Find where the given text appears and provide that cell's center as [x, y] coordinate. 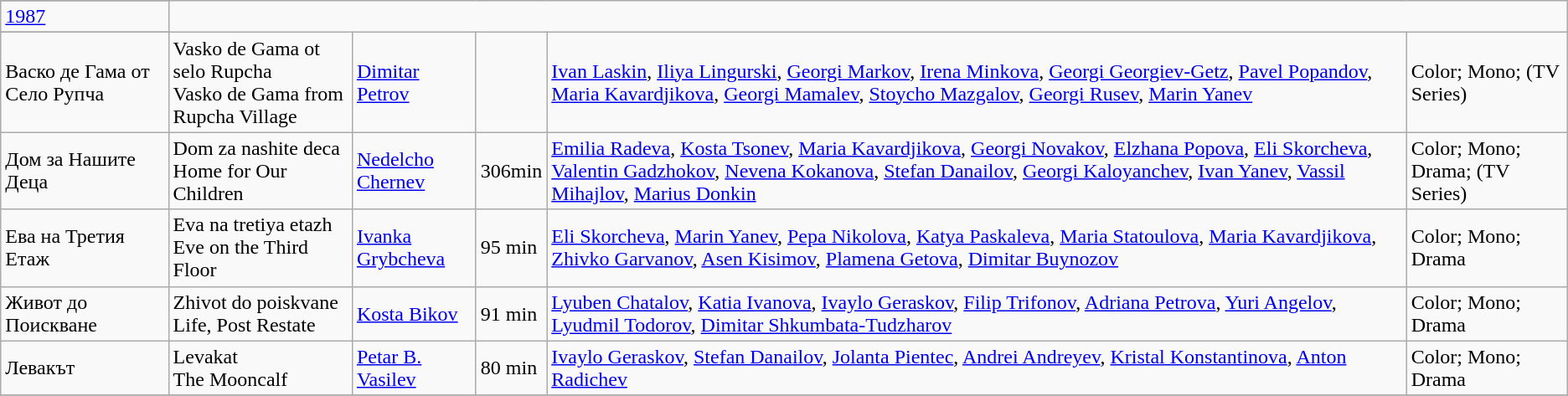
Ivanka Grybcheva [414, 248]
1987 [85, 17]
Dom za nashite decaHome for Our Children [260, 171]
80 min [511, 368]
LevakatThe Mooncalf [260, 368]
Живот до Поискване [85, 313]
Lyuben Chatalov, Katia Ivanova, Ivaylo Geraskov, Filip Trifonov, Adriana Petrova, Yuri Angelov, Lyudmil Todorov, Dimitar Shkumbata-Tudzharov [977, 313]
Nedelcho Chernev [414, 171]
Левакът [85, 368]
306min [511, 171]
Васко де Гама от Село Рупча [85, 82]
Ivaylo Geraskov, Stefan Danailov, Jolanta Pientec, Andrei Andreyev, Kristal Konstantinova, Anton Radichev [977, 368]
Dimitar Petrov [414, 82]
Zhivot do poiskvaneLife, Post Restate [260, 313]
Kosta Bikov [414, 313]
Petar B. Vasilev [414, 368]
Vasko de Gama ot selo RupchaVasko de Gama from Rupcha Village [260, 82]
Eva na tretiya etazhEve on the Third Floor [260, 248]
95 min [511, 248]
Ева на Третия Етаж [85, 248]
Дом за Нашите Деца [85, 171]
Color; Mono; (TV Series) [1487, 82]
Color; Mono; Drama; (TV Series) [1487, 171]
91 min [511, 313]
